Extract the [x, y] coordinate from the center of the cell holding the provided text.  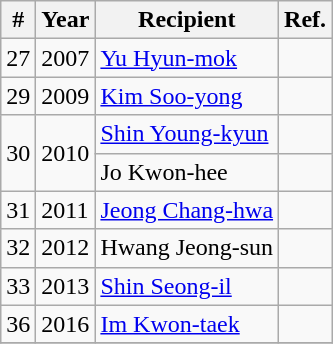
2013 [66, 286]
Yu Hyun-mok [187, 58]
30 [18, 153]
# [18, 20]
Kim Soo-yong [187, 96]
32 [18, 248]
Im Kwon-taek [187, 324]
2011 [66, 210]
31 [18, 210]
33 [18, 286]
36 [18, 324]
Shin Young-kyun [187, 134]
2016 [66, 324]
Hwang Jeong-sun [187, 248]
2010 [66, 153]
Jo Kwon-hee [187, 172]
2007 [66, 58]
Shin Seong-il [187, 286]
2009 [66, 96]
Jeong Chang-hwa [187, 210]
29 [18, 96]
Recipient [187, 20]
2012 [66, 248]
Ref. [306, 20]
27 [18, 58]
Year [66, 20]
